Output the (X, Y) coordinate of the center of the cell containing the given text.  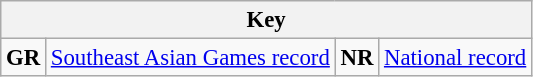
National record (456, 58)
GR (24, 58)
Southeast Asian Games record (191, 58)
NR (357, 58)
Key (266, 20)
